Return the (X, Y) coordinate for the center point of the cell that contains the specified text.  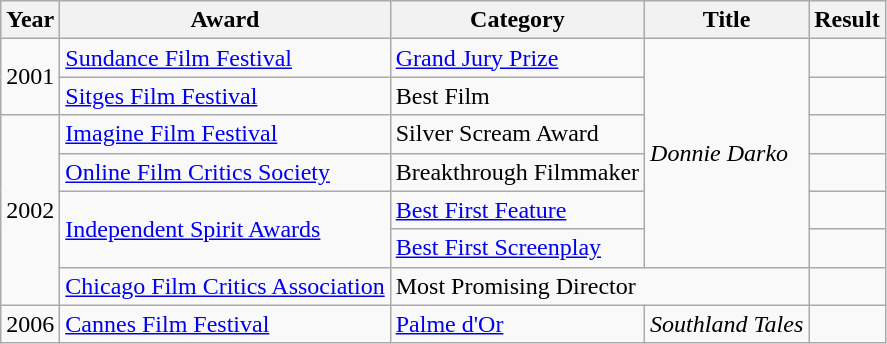
2002 (30, 210)
Sundance Film Festival (225, 58)
Breakthrough Filmmaker (517, 172)
Chicago Film Critics Association (225, 286)
Best First Feature (517, 210)
2006 (30, 324)
Southland Tales (727, 324)
Palme d'Or (517, 324)
Cannes Film Festival (225, 324)
Most Promising Director (600, 286)
Award (225, 20)
Year (30, 20)
Grand Jury Prize (517, 58)
Best Film (517, 96)
Independent Spirit Awards (225, 229)
Donnie Darko (727, 153)
2001 (30, 77)
Category (517, 20)
Sitges Film Festival (225, 96)
Silver Scream Award (517, 134)
Result (847, 20)
Title (727, 20)
Online Film Critics Society (225, 172)
Imagine Film Festival (225, 134)
Best First Screenplay (517, 248)
